Identify which cell holds the provided text, then report its [X, Y] central coordinate. 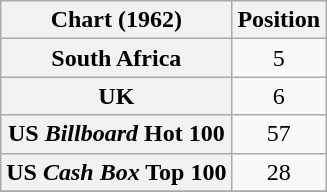
Position [279, 20]
US Cash Box Top 100 [116, 172]
US Billboard Hot 100 [116, 134]
UK [116, 96]
Chart (1962) [116, 20]
5 [279, 58]
6 [279, 96]
South Africa [116, 58]
28 [279, 172]
57 [279, 134]
